Find where the given text appears and provide that cell's center as [X, Y] coordinate. 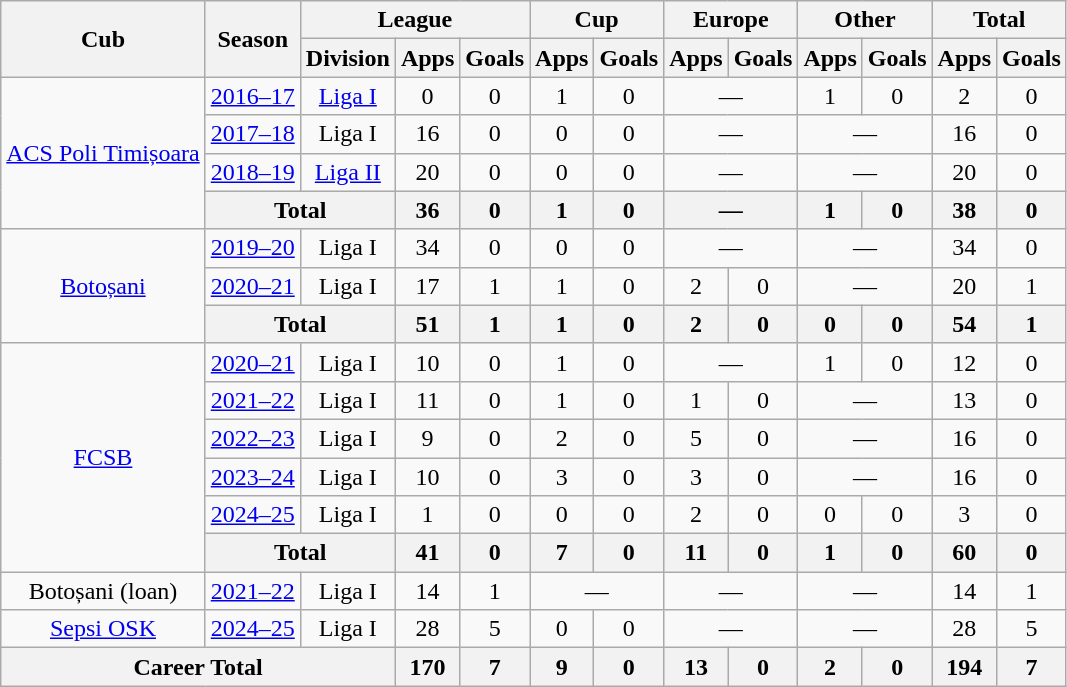
194 [964, 667]
12 [964, 362]
Season [252, 39]
2016–17 [252, 96]
Botoșani [103, 286]
Liga II [348, 172]
Career Total [198, 667]
36 [427, 210]
2018–19 [252, 172]
Other [865, 20]
FCSB [103, 457]
Cub [103, 39]
Cup [597, 20]
60 [964, 553]
ACS Poli Timișoara [103, 153]
38 [964, 210]
Europe [731, 20]
2019–20 [252, 248]
54 [964, 324]
2017–18 [252, 134]
2023–24 [252, 477]
170 [427, 667]
Botoșani (loan) [103, 591]
Sepsi OSK [103, 629]
Division [348, 58]
41 [427, 553]
2022–23 [252, 438]
17 [427, 286]
51 [427, 324]
League [414, 20]
